Extract the [X, Y] coordinate from the center of the cell holding the provided text.  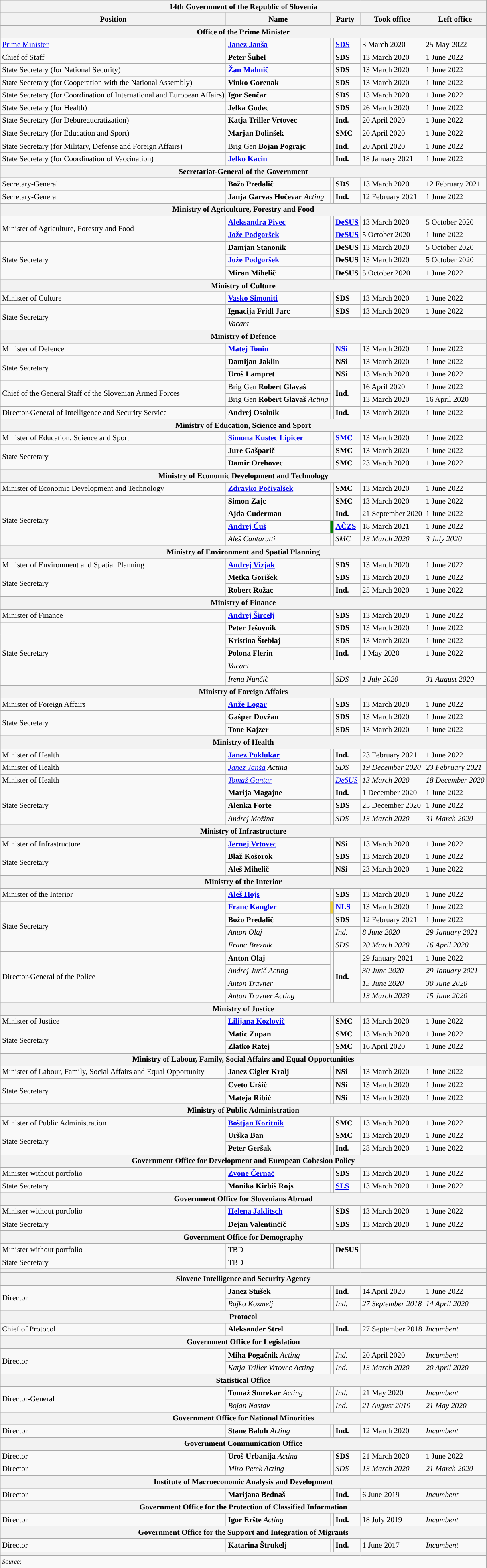
Polona Flerin [278, 654]
18 July 2019 [392, 1520]
Left office [455, 19]
Peter Geršak [278, 1148]
Aleksandra Pivec [278, 222]
Andrej Možina [278, 819]
Vasko Simoniti [278, 298]
Katja Triller Vrtovec Acting [278, 1368]
26 March 2020 [392, 108]
Institute of Macroeconomic Analysis and Development [243, 1482]
Igor Eršte Acting [278, 1520]
Brig Gen Robert Glavaš [278, 387]
Anton Travner Acting [278, 996]
Dejan Valentinčič [278, 1224]
State Secretary (for Debureaucratization) [113, 121]
Ministry of Public Administration [243, 1110]
Government Office for Legislation [243, 1342]
Government Office for Slovenians Abroad [243, 1199]
Andrej Šircelj [278, 615]
Government Office for Demography [243, 1237]
28 March 2020 [392, 1148]
Stane Baluh Acting [278, 1431]
Bojan Nastav [278, 1406]
SLS [347, 1186]
6 June 2019 [392, 1495]
Aleš Cantarutti [278, 539]
Andrej Osolnik [278, 413]
Aleš Hojs [278, 894]
Zlatko Ratej [278, 1047]
Uroš Lampret [278, 374]
State Secretary (for Cooperation with the National Assembly) [113, 83]
NLS [347, 907]
State Secretary (for Coordination of International and European Affairs) [113, 95]
Position [113, 19]
Ministry of Defence [243, 336]
Ministry of Education, Science and Sport [243, 425]
Government Office for Development and European Cohesion Policy [243, 1161]
Matic Zupan [278, 1034]
Zvone Černač [278, 1173]
Janez Janša [278, 45]
21 August 2019 [392, 1406]
Metka Gorišek [278, 577]
Ministry of Culture [243, 286]
Jernej Vrtovec [278, 844]
Ministry of Environment and Spatial Planning [243, 552]
Andrej Vizjak [278, 565]
Government Communication Office [243, 1444]
State Secretary (for Military, Defense and Foreign Affairs) [113, 146]
Brig Gen Robert Glavaš Acting [278, 400]
Minister of Justice [113, 1022]
Miran Mihelič [278, 273]
Ignacija Fridl Jarc [278, 311]
Damjan Stanonik [278, 248]
Franc Kangler [278, 907]
18 March 2021 [392, 527]
Aleksander Strel [278, 1329]
Katja Triller Vrtovec [278, 121]
Alenka Forte [278, 806]
Director-General [113, 1399]
Party [345, 19]
Žan Mahnič [278, 70]
Miha Pogačnik Acting [278, 1355]
Miro Petek Acting [278, 1469]
14th Government of the Republic of Slovenia [243, 7]
Janez Cigler Kralj [278, 1072]
State Secretary (for Coordination of Vaccination) [113, 159]
Damijan Jaklin [278, 362]
Jure Gašparič [278, 451]
Ministry of Infrastructure [243, 831]
Ministry of Labour, Family, Social Affairs and Equal Opportunities [243, 1060]
Monika Kirbiš Rojs [278, 1186]
Chief of Protocol [113, 1329]
Minister of Labour, Family, Social Affairs and Equal Opportunity [113, 1072]
Simona Kustec Lipicer [278, 438]
25 May 2022 [455, 45]
Ministry of Justice [243, 1009]
Marija Magajne [278, 793]
Chief of the General Staff of the Slovenian Armed Forces [113, 394]
Damir Orehovec [278, 463]
Urška Ban [278, 1136]
Minister of Defence [113, 349]
Rajko Kozmelj [278, 1304]
Janez Stušek [278, 1291]
Andrej Čuš [278, 527]
Minister of Environment and Spatial Planning [113, 565]
Minister of Finance [113, 615]
Tomaž Gantar [278, 781]
Minister of Foreign Affairs [113, 704]
1 December 2020 [392, 793]
Ministry of Finance [243, 603]
Robert Rožac [278, 590]
25 December 2020 [392, 806]
Chief of Staff [113, 57]
Anže Logar [278, 704]
Minister of Culture [113, 298]
Uroš Urbanija Acting [278, 1457]
Brig Gen Bojan Pograjc [278, 146]
Tomaž Smrekar Acting [278, 1393]
Minister of Public Administration [113, 1123]
20 March 2020 [392, 945]
Helena Jaklitsch [278, 1212]
Peter Ješovnik [278, 628]
18 December 2020 [455, 781]
Janez Poklukar [278, 755]
18 January 2021 [392, 159]
State Secretary (for National Security) [113, 70]
3 July 2020 [455, 539]
1 May 2020 [392, 654]
Blaž Košorok [278, 856]
Andrej Jurič Acting [278, 971]
Government Office for the Support and Integration of Migrants [243, 1533]
Jelka Godec [278, 108]
Minister of Infrastructure [113, 844]
Kristina Šteblaj [278, 641]
Jelko Kacin [278, 159]
Cveto Uršič [278, 1085]
Minister of Education, Science and Sport [113, 438]
Government Office for the Protection of Classified Information [243, 1507]
Vinko Gorenak [278, 83]
Katarina Štrukelj [278, 1545]
Igor Senčar [278, 95]
Government Office for National Minorities [243, 1418]
31 August 2020 [455, 679]
Minister of the Interior [113, 894]
Gašper Dovžan [278, 717]
State Secretary (for Health) [113, 108]
Minister of Economic Development and Technology [113, 489]
Janez Janša Acting [278, 768]
Tone Kajzer [278, 730]
Aleš Mihelič [278, 869]
Ministry of the Interior [243, 882]
Simon Zajc [278, 502]
Franc Breznik [278, 945]
Ajda Cuderman [278, 514]
Irena Nunčič [278, 679]
12 March 2020 [392, 1431]
Secretariat-General of the Government [243, 172]
Ministry of Health [243, 743]
21 September 2020 [392, 514]
Prime Minister [113, 45]
Janja Garvas Hočevar Acting [278, 197]
Anton Travner [278, 983]
Slovene Intelligence and Security Agency [243, 1279]
Statistical Office [243, 1380]
1 July 2020 [392, 679]
Marijana Bednaš [278, 1495]
State Secretary (for Education and Sport) [113, 134]
3 March 2020 [392, 45]
Boštjan Koritnik [278, 1123]
Name [278, 19]
Took office [392, 19]
25 March 2020 [392, 590]
Matej Tonin [278, 349]
Director-General of Intelligence and Security Service [113, 413]
Zdravko Počivalšek [278, 489]
Ministry of Agriculture, Forestry and Food [243, 210]
8 June 2020 [392, 933]
Peter Šuhel [278, 57]
Protocol [243, 1317]
Minister of Agriculture, Forestry and Food [113, 229]
AČZS [347, 527]
1 June 2017 [392, 1545]
19 December 2020 [392, 768]
31 March 2020 [455, 819]
Director-General of the Police [113, 977]
Office of the Prime Minister [243, 32]
Source: [243, 1562]
Marjan Dolinšek [278, 134]
Lilijana Kozlovič [278, 1022]
Mateja Ribič [278, 1098]
Ministry of Economic Development and Technology [243, 476]
Ministry of Foreign Affairs [243, 692]
